Find where the given text appears and provide that cell's center as [X, Y] coordinate. 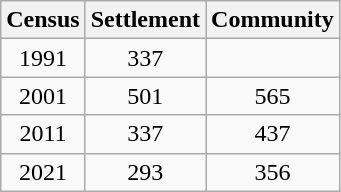
2011 [43, 134]
501 [145, 96]
565 [273, 96]
2021 [43, 172]
2001 [43, 96]
Settlement [145, 20]
437 [273, 134]
1991 [43, 58]
356 [273, 172]
Community [273, 20]
Census [43, 20]
293 [145, 172]
